Find where the given text appears and provide that cell's center as (X, Y) coordinate. 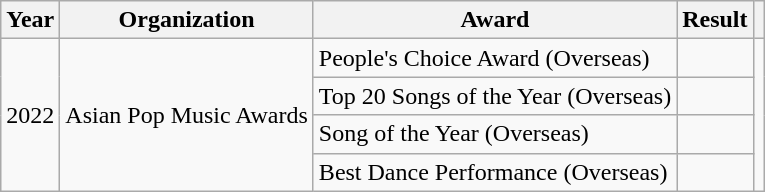
Award (494, 20)
People's Choice Award (Overseas) (494, 58)
2022 (30, 115)
Best Dance Performance (Overseas) (494, 172)
Song of the Year (Overseas) (494, 134)
Top 20 Songs of the Year (Overseas) (494, 96)
Result (715, 20)
Organization (187, 20)
Year (30, 20)
Asian Pop Music Awards (187, 115)
